Identify which cell holds the provided text, then report its (x, y) central coordinate. 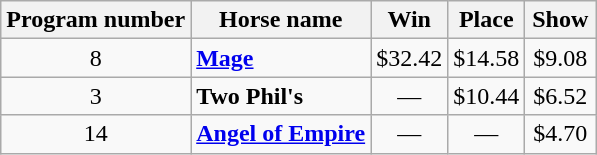
$10.44 (486, 96)
$6.52 (560, 96)
Horse name (281, 20)
$14.58 (486, 58)
$9.08 (560, 58)
Program number (96, 20)
3 (96, 96)
Two Phil's (281, 96)
8 (96, 58)
Angel of Empire (281, 134)
$4.70 (560, 134)
Mage (281, 58)
Place (486, 20)
$32.42 (410, 58)
Win (410, 20)
14 (96, 134)
Show (560, 20)
